Return the (x, y) coordinate for the center point of the cell that contains the specified text.  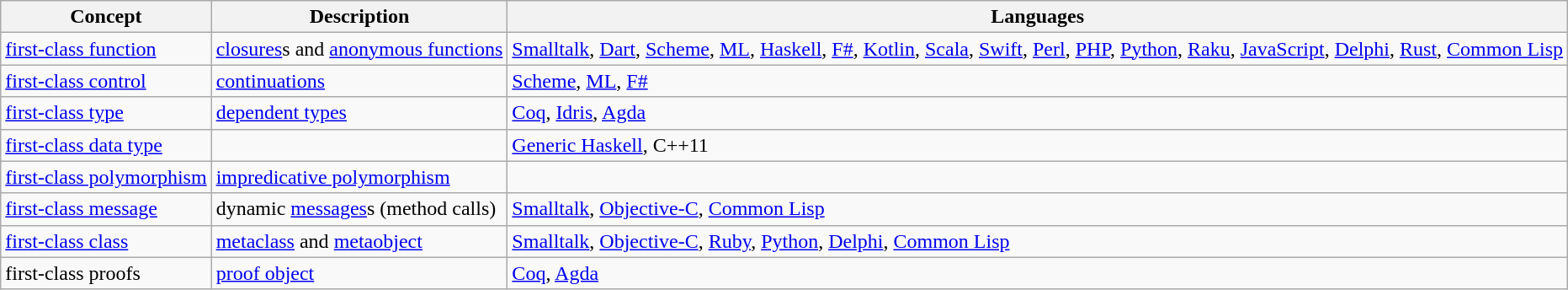
first-class polymorphism (106, 177)
Languages (1038, 17)
first-class control (106, 81)
Smalltalk, Objective-C, Ruby, Python, Delphi, Common Lisp (1038, 241)
Description (359, 17)
Concept (106, 17)
dependent types (359, 113)
first-class message (106, 209)
impredicative polymorphism (359, 177)
closuress and anonymous functions (359, 49)
Coq, Agda (1038, 273)
Smalltalk, Dart, Scheme, ML, Haskell, F#, Kotlin, Scala, Swift, Perl, PHP, Python, Raku, JavaScript, Delphi, Rust, Common Lisp (1038, 49)
dynamic messagess (method calls) (359, 209)
first-class data type (106, 145)
first-class function (106, 49)
Smalltalk, Objective-C, Common Lisp (1038, 209)
first-class type (106, 113)
first-class proofs (106, 273)
Scheme, ML, F# (1038, 81)
proof object (359, 273)
Coq, Idris, Agda (1038, 113)
Generic Haskell, C++11 (1038, 145)
first-class class (106, 241)
metaclass and metaobject (359, 241)
continuations (359, 81)
